For the text-containing cell, return its midpoint in (X, Y) coordinate format. 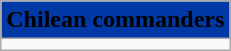
Chilean commanders (116, 20)
